Detect which cell encompasses the target text, then output its (x, y) center coordinate. 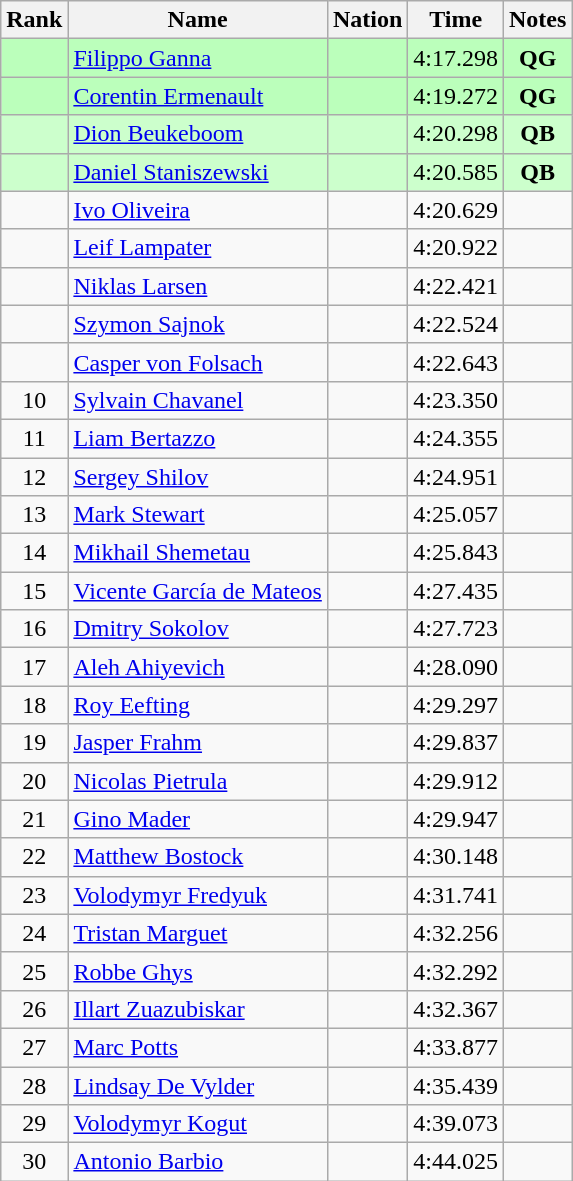
22 (34, 857)
Niklas Larsen (198, 286)
Nation (367, 20)
Roy Eefting (198, 705)
Mikhail Shemetau (198, 553)
15 (34, 591)
4:20.298 (456, 134)
Aleh Ahiyevich (198, 667)
4:27.723 (456, 629)
4:30.148 (456, 857)
Lindsay De Vylder (198, 1085)
Notes (538, 20)
Liam Bertazzo (198, 438)
19 (34, 743)
4:32.367 (456, 1009)
4:31.741 (456, 895)
16 (34, 629)
21 (34, 819)
Ivo Oliveira (198, 210)
29 (34, 1124)
Robbe Ghys (198, 971)
4:32.292 (456, 971)
4:22.421 (456, 286)
Tristan Marguet (198, 933)
14 (34, 553)
Dion Beukeboom (198, 134)
Daniel Staniszewski (198, 172)
Volodymyr Kogut (198, 1124)
4:24.355 (456, 438)
4:27.435 (456, 591)
4:20.922 (456, 248)
Vicente García de Mateos (198, 591)
Rank (34, 20)
4:25.057 (456, 515)
Filippo Ganna (198, 58)
30 (34, 1162)
4:28.090 (456, 667)
Corentin Ermenault (198, 96)
Marc Potts (198, 1047)
Leif Lampater (198, 248)
4:29.947 (456, 819)
Szymon Sajnok (198, 324)
Name (198, 20)
25 (34, 971)
4:39.073 (456, 1124)
4:17.298 (456, 58)
24 (34, 933)
4:24.951 (456, 477)
4:29.912 (456, 781)
4:20.629 (456, 210)
Jasper Frahm (198, 743)
Time (456, 20)
13 (34, 515)
27 (34, 1047)
Mark Stewart (198, 515)
Illart Zuazubiskar (198, 1009)
Sergey Shilov (198, 477)
28 (34, 1085)
Sylvain Chavanel (198, 400)
4:25.843 (456, 553)
Dmitry Sokolov (198, 629)
11 (34, 438)
4:23.350 (456, 400)
Nicolas Pietrula (198, 781)
12 (34, 477)
Antonio Barbio (198, 1162)
Casper von Folsach (198, 362)
4:22.643 (456, 362)
18 (34, 705)
4:19.272 (456, 96)
20 (34, 781)
23 (34, 895)
4:29.837 (456, 743)
Matthew Bostock (198, 857)
4:22.524 (456, 324)
4:35.439 (456, 1085)
10 (34, 400)
17 (34, 667)
4:33.877 (456, 1047)
4:29.297 (456, 705)
4:44.025 (456, 1162)
26 (34, 1009)
Volodymyr Fredyuk (198, 895)
Gino Mader (198, 819)
4:20.585 (456, 172)
4:32.256 (456, 933)
